Detect which cell encompasses the target text, then output its (x, y) center coordinate. 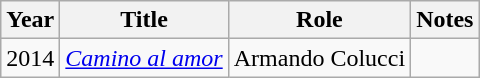
Role (319, 20)
Camino al amor (144, 58)
2014 (30, 58)
Notes (445, 20)
Title (144, 20)
Year (30, 20)
Armando Colucci (319, 58)
